Pinpoint the cell where the given text exists, returning its [X, Y] midpoint coordinate. 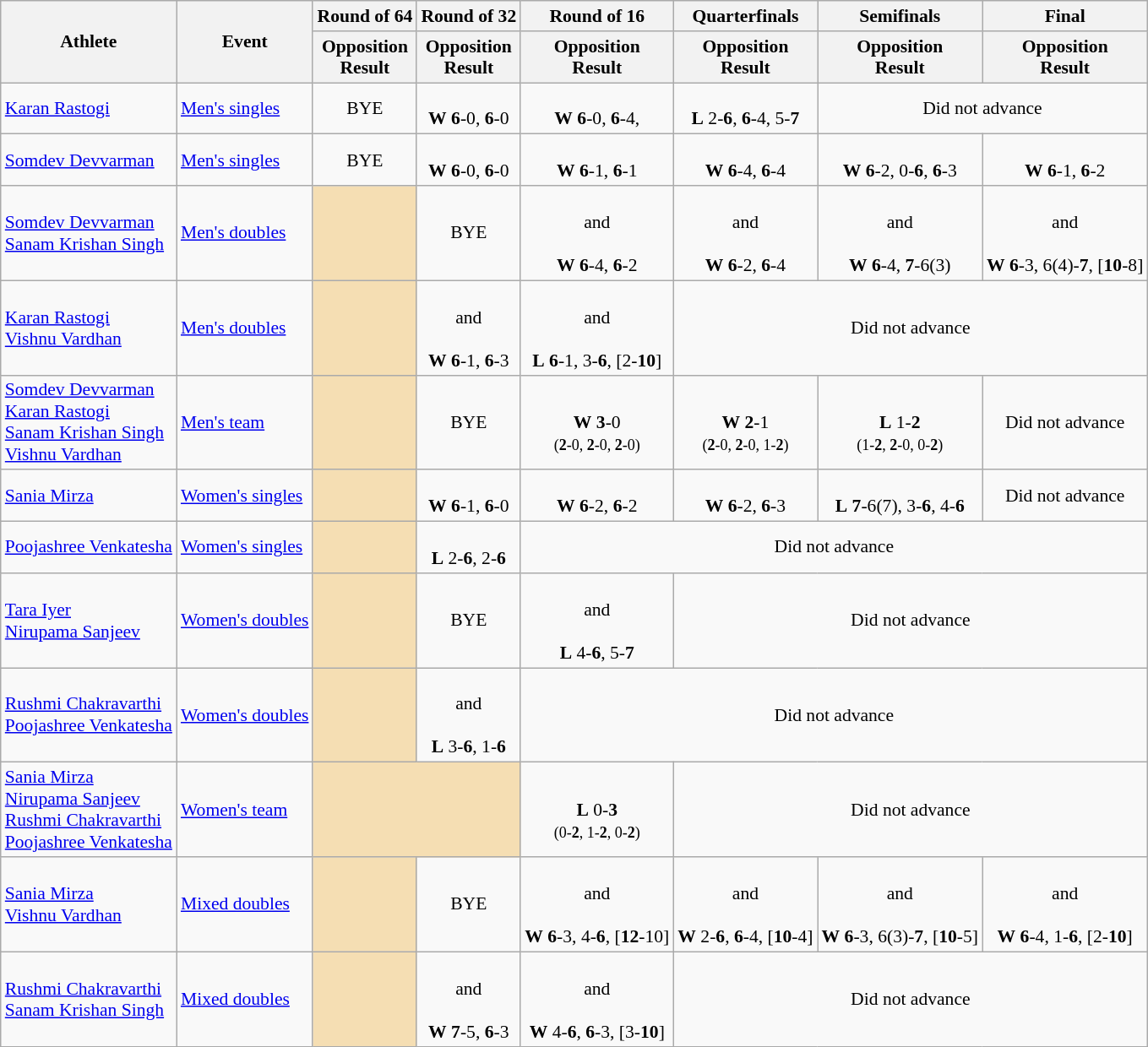
Rushmi ChakravarthiPoojashree Venkatesha [89, 715]
Women's team [245, 810]
andW 6-3, 4-6, [12-10] [596, 904]
andW 6-3, 6(4)-7, [10-8] [1064, 233]
W 2-1(2-0, 2-0, 1-2) [745, 422]
Semifinals [900, 16]
Men's team [245, 422]
Athlete [89, 42]
andW 6-4, 1-6, [2-10] [1064, 904]
L 0-3(0-2, 1-2, 0-2) [596, 810]
Karan Rastogi [89, 108]
W 3-0(2-0, 2-0, 2-0) [596, 422]
W 6-2, 6-2 [596, 496]
Final [1064, 16]
andW 4-6, 6-3, [3-10] [596, 999]
andW 6-4, 7-6(3) [900, 233]
Somdev Devvarman [89, 160]
Quarterfinals [745, 16]
andW 6-1, 6-3 [468, 328]
Somdev DevvarmanSanam Krishan Singh [89, 233]
andW 6-2, 6-4 [745, 233]
Rushmi ChakravarthiSanam Krishan Singh [89, 999]
W 6-1, 6-0 [468, 496]
W 6-0, 6-4, [596, 108]
L 2-6, 6-4, 5-7 [745, 108]
andW 6-3, 6(3)-7, [10-5] [900, 904]
Somdev DevvarmanKaran RastogiSanam Krishan SinghVishnu Vardhan [89, 422]
andW 6-4, 6-2 [596, 233]
W 6-1, 6-2 [1064, 160]
W 6-2, 6-3 [745, 496]
Tara IyerNirupama Sanjeev [89, 621]
L 7-6(7), 3-6, 4-6 [900, 496]
andL 3-6, 1-6 [468, 715]
Round of 64 [365, 16]
L 1-2(1-2, 2-0, 0-2) [900, 422]
W 6-4, 6-4 [745, 160]
W 6-2, 0-6, 6-3 [900, 160]
Sania MirzaNirupama SanjeevRushmi ChakravarthiPoojashree Venkatesha [89, 810]
W 6-1, 6-1 [596, 160]
Sania Mirza [89, 496]
Round of 32 [468, 16]
Karan RastogiVishnu Vardhan [89, 328]
andW 2-6, 6-4, [10-4] [745, 904]
andL 6-1, 3-6, [2-10] [596, 328]
andL 4-6, 5-7 [596, 621]
Event [245, 42]
andW 7-5, 6-3 [468, 999]
L 2-6, 2-6 [468, 547]
Sania MirzaVishnu Vardhan [89, 904]
Poojashree Venkatesha [89, 547]
Round of 16 [596, 16]
